Output the [X, Y] coordinate of the center of the cell containing the given text.  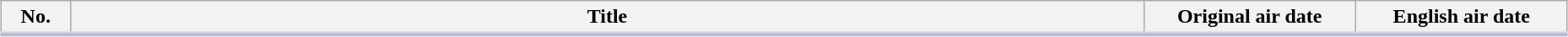
Original air date [1249, 18]
No. [35, 18]
Title [608, 18]
English air date [1462, 18]
